Return (X, Y) of the center of cell containing provided text 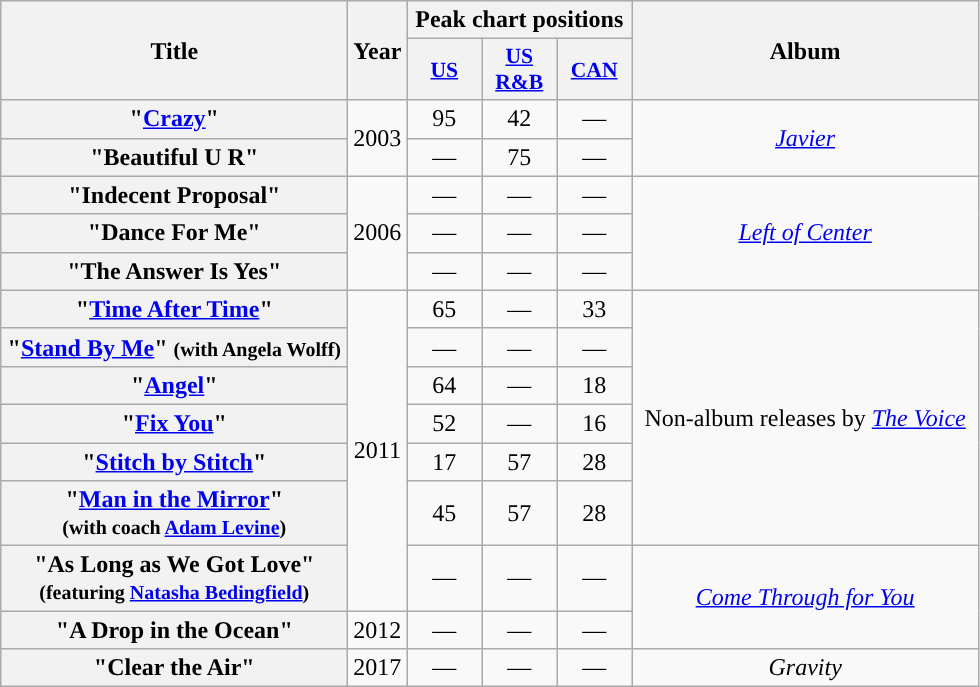
Left of Center (806, 233)
Title (174, 50)
"A Drop in the Ocean" (174, 630)
"Fix You" (174, 423)
16 (594, 423)
USR&B (520, 70)
"Indecent Proposal" (174, 195)
2006 (378, 233)
CAN (594, 70)
64 (444, 385)
Javier (806, 138)
"The Answer Is Yes" (174, 271)
18 (594, 385)
"Clear the Air" (174, 668)
17 (444, 461)
"Stand By Me" (with Angela Wolff) (174, 347)
42 (520, 119)
"Time After Time" (174, 309)
"Beautiful U R" (174, 157)
45 (444, 514)
"As Long as We Got Love" (featuring Natasha Bedingfield) (174, 578)
95 (444, 119)
"Dance For Me" (174, 233)
65 (444, 309)
Gravity (806, 668)
75 (520, 157)
"Stitch by Stitch" (174, 461)
2012 (378, 630)
Non-album releases by The Voice (806, 418)
52 (444, 423)
Album (806, 50)
2017 (378, 668)
US (444, 70)
2011 (378, 450)
"Crazy" (174, 119)
"Man in the Mirror" (with coach Adam Levine) (174, 514)
"Angel" (174, 385)
Peak chart positions (520, 20)
Year (378, 50)
33 (594, 309)
Come Through for You (806, 598)
2003 (378, 138)
